From the cell containing the given text, extract its center point as [X, Y] coordinate. 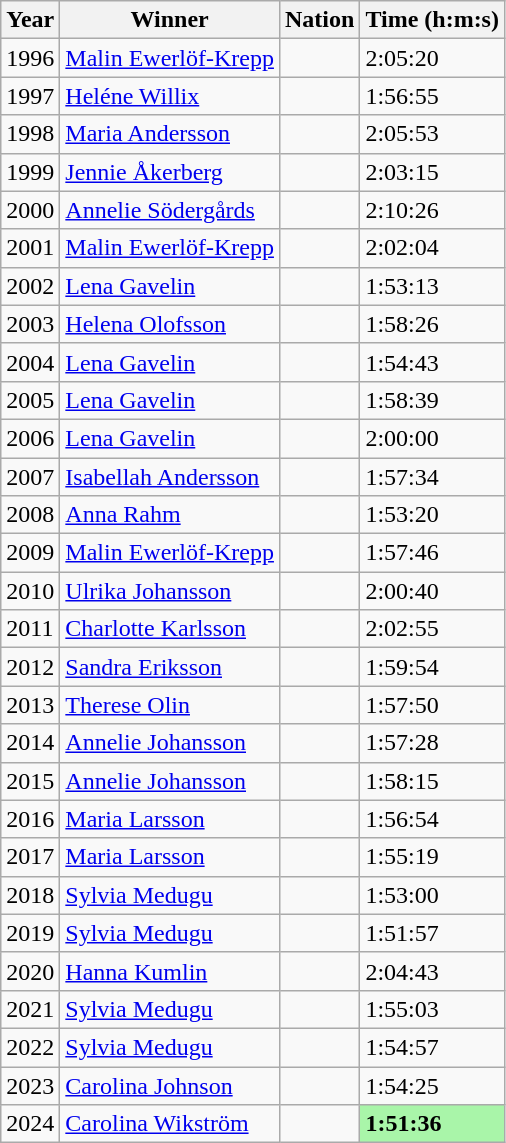
Carolina Johnson [170, 1085]
1:51:36 [432, 1124]
2015 [30, 781]
2:05:53 [432, 134]
2011 [30, 629]
2020 [30, 971]
Therese Olin [170, 705]
1999 [30, 172]
1:58:15 [432, 781]
1:55:03 [432, 1009]
Maria Andersson [170, 134]
2:10:26 [432, 210]
2:02:04 [432, 248]
2010 [30, 591]
1:51:57 [432, 933]
2:00:40 [432, 591]
2021 [30, 1009]
2001 [30, 248]
2000 [30, 210]
2022 [30, 1047]
Winner [170, 20]
Ulrika Johansson [170, 591]
2003 [30, 324]
Nation [319, 20]
1:58:26 [432, 324]
2008 [30, 515]
2005 [30, 400]
2002 [30, 286]
1997 [30, 96]
2017 [30, 857]
1:57:50 [432, 705]
Isabellah Andersson [170, 477]
1:56:54 [432, 819]
2019 [30, 933]
1:57:34 [432, 477]
1996 [30, 58]
Hanna Kumlin [170, 971]
2:05:20 [432, 58]
2012 [30, 667]
Anna Rahm [170, 515]
2:03:15 [432, 172]
1:59:54 [432, 667]
Carolina Wikström [170, 1124]
1:53:00 [432, 895]
1:53:13 [432, 286]
Sandra Eriksson [170, 667]
Time (h:m:s) [432, 20]
2009 [30, 553]
2006 [30, 438]
Annelie Södergårds [170, 210]
2023 [30, 1085]
2:02:55 [432, 629]
2004 [30, 362]
Heléne Willix [170, 96]
Charlotte Karlsson [170, 629]
2014 [30, 743]
1:53:20 [432, 515]
Year [30, 20]
1:56:55 [432, 96]
1:58:39 [432, 400]
1:54:57 [432, 1047]
1:57:28 [432, 743]
2:04:43 [432, 971]
2016 [30, 819]
1:55:19 [432, 857]
2007 [30, 477]
1998 [30, 134]
Helena Olofsson [170, 324]
1:57:46 [432, 553]
1:54:25 [432, 1085]
2:00:00 [432, 438]
Jennie Åkerberg [170, 172]
1:54:43 [432, 362]
2024 [30, 1124]
2013 [30, 705]
2018 [30, 895]
